Identify which cell holds the provided text, then report its (X, Y) central coordinate. 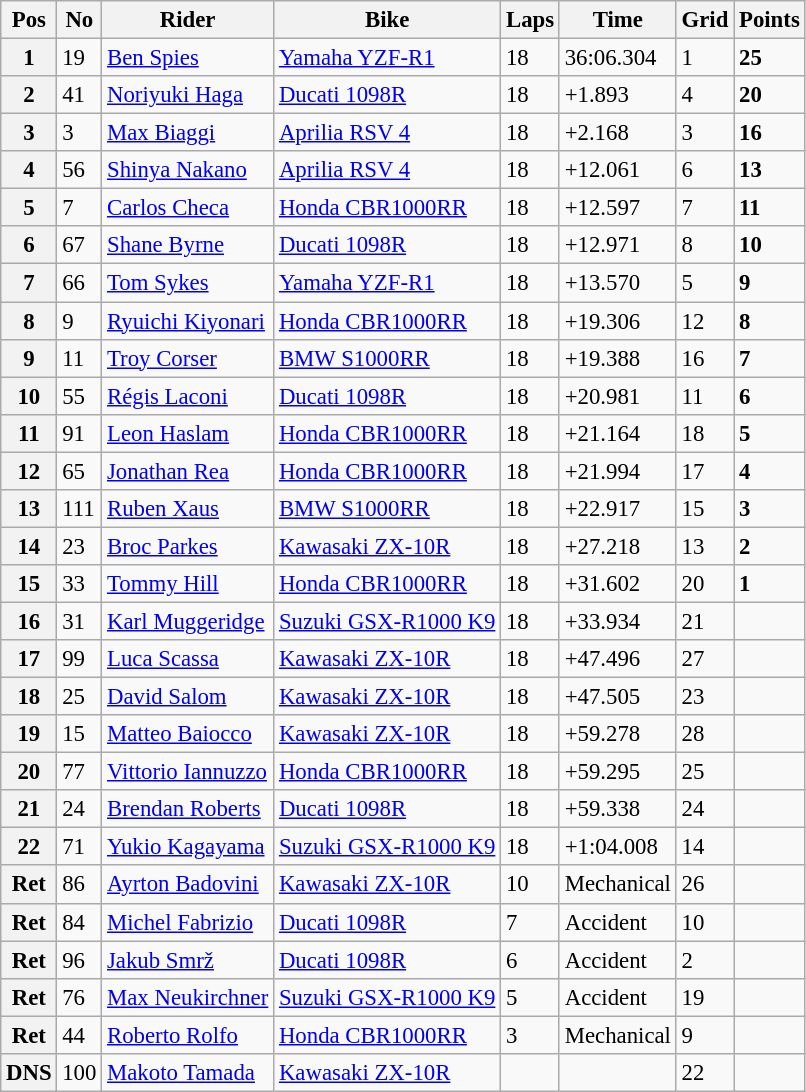
Jonathan Rea (188, 471)
27 (704, 659)
Tom Sykes (188, 283)
Noriyuki Haga (188, 95)
76 (80, 997)
Bike (388, 20)
+31.602 (618, 584)
+1.893 (618, 95)
+12.061 (618, 170)
33 (80, 584)
Tommy Hill (188, 584)
Troy Corser (188, 358)
David Salom (188, 697)
Brendan Roberts (188, 809)
Leon Haslam (188, 433)
No (80, 20)
+47.505 (618, 697)
+2.168 (618, 133)
Rider (188, 20)
+59.278 (618, 734)
Jakub Smrž (188, 960)
Ayrton Badovini (188, 885)
+47.496 (618, 659)
Régis Laconi (188, 396)
+12.597 (618, 208)
84 (80, 922)
67 (80, 245)
+20.981 (618, 396)
36:06.304 (618, 58)
Ben Spies (188, 58)
41 (80, 95)
+59.338 (618, 809)
+19.306 (618, 321)
Points (770, 20)
Max Neukirchner (188, 997)
+12.971 (618, 245)
Luca Scassa (188, 659)
31 (80, 621)
Makoto Tamada (188, 1073)
96 (80, 960)
Vittorio Iannuzzo (188, 772)
65 (80, 471)
Karl Muggeridge (188, 621)
+22.917 (618, 509)
71 (80, 847)
+21.994 (618, 471)
Laps (530, 20)
+33.934 (618, 621)
Max Biaggi (188, 133)
26 (704, 885)
+19.388 (618, 358)
+27.218 (618, 546)
111 (80, 509)
Grid (704, 20)
Pos (29, 20)
+13.570 (618, 283)
Shane Byrne (188, 245)
Time (618, 20)
+59.295 (618, 772)
66 (80, 283)
99 (80, 659)
DNS (29, 1073)
+1:04.008 (618, 847)
+21.164 (618, 433)
44 (80, 1035)
Roberto Rolfo (188, 1035)
Broc Parkes (188, 546)
86 (80, 885)
Yukio Kagayama (188, 847)
100 (80, 1073)
Ruben Xaus (188, 509)
28 (704, 734)
Michel Fabrizio (188, 922)
Shinya Nakano (188, 170)
77 (80, 772)
91 (80, 433)
Matteo Baiocco (188, 734)
55 (80, 396)
56 (80, 170)
Carlos Checa (188, 208)
Ryuichi Kiyonari (188, 321)
